Search for the cell housing the specified text and yield its [X, Y] center coordinate. 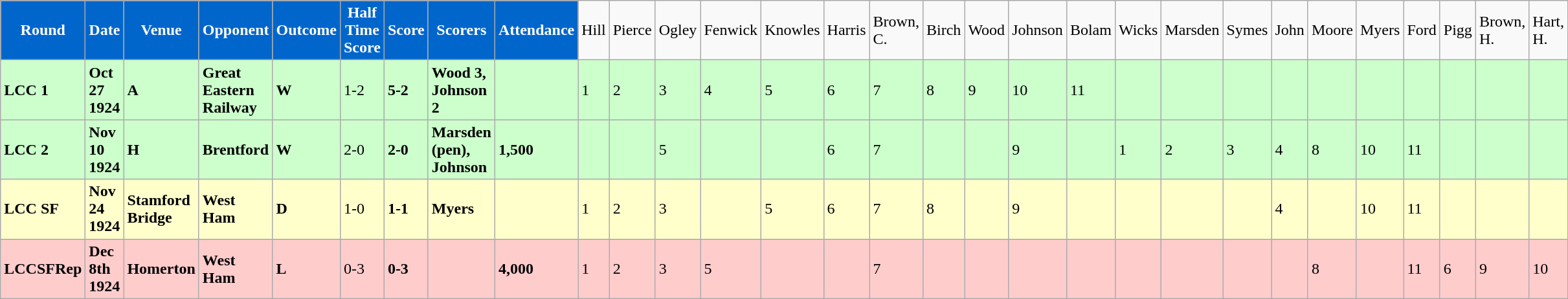
Nov 10 1924 [105, 149]
Marsden [1193, 30]
Pigg [1458, 30]
Score [406, 30]
Date [105, 30]
Hart, H. [1549, 30]
Marsden (pen), Johnson [461, 149]
Hill [594, 30]
Moore [1332, 30]
Wood [987, 30]
L [306, 269]
D [306, 209]
1-0 [362, 209]
LCC SF [43, 209]
Johnson [1038, 30]
Venue [161, 30]
H [161, 149]
Symes [1247, 30]
4,000 [536, 269]
1,500 [536, 149]
Attendance [536, 30]
1-2 [362, 90]
Wicks [1138, 30]
Brentford [236, 149]
Ogley [678, 30]
Wood 3, Johnson 2 [461, 90]
Oct 27 1924 [105, 90]
Half Time Score [362, 30]
Fenwick [731, 30]
Scorers [461, 30]
Great Eastern Railway [236, 90]
LCC 2 [43, 149]
Ford [1422, 30]
John [1290, 30]
Homerton [161, 269]
Opponent [236, 30]
1-1 [406, 209]
Birch [943, 30]
Brown, C. [896, 30]
Harris [847, 30]
Stamford Bridge [161, 209]
LCCSFRep [43, 269]
Nov 24 1924 [105, 209]
Knowles [792, 30]
5-2 [406, 90]
Round [43, 30]
A [161, 90]
Bolam [1090, 30]
LCC 1 [43, 90]
Outcome [306, 30]
Dec 8th 1924 [105, 269]
Brown, H. [1502, 30]
Pierce [632, 30]
